From the cell containing the given text, extract its center point as (x, y) coordinate. 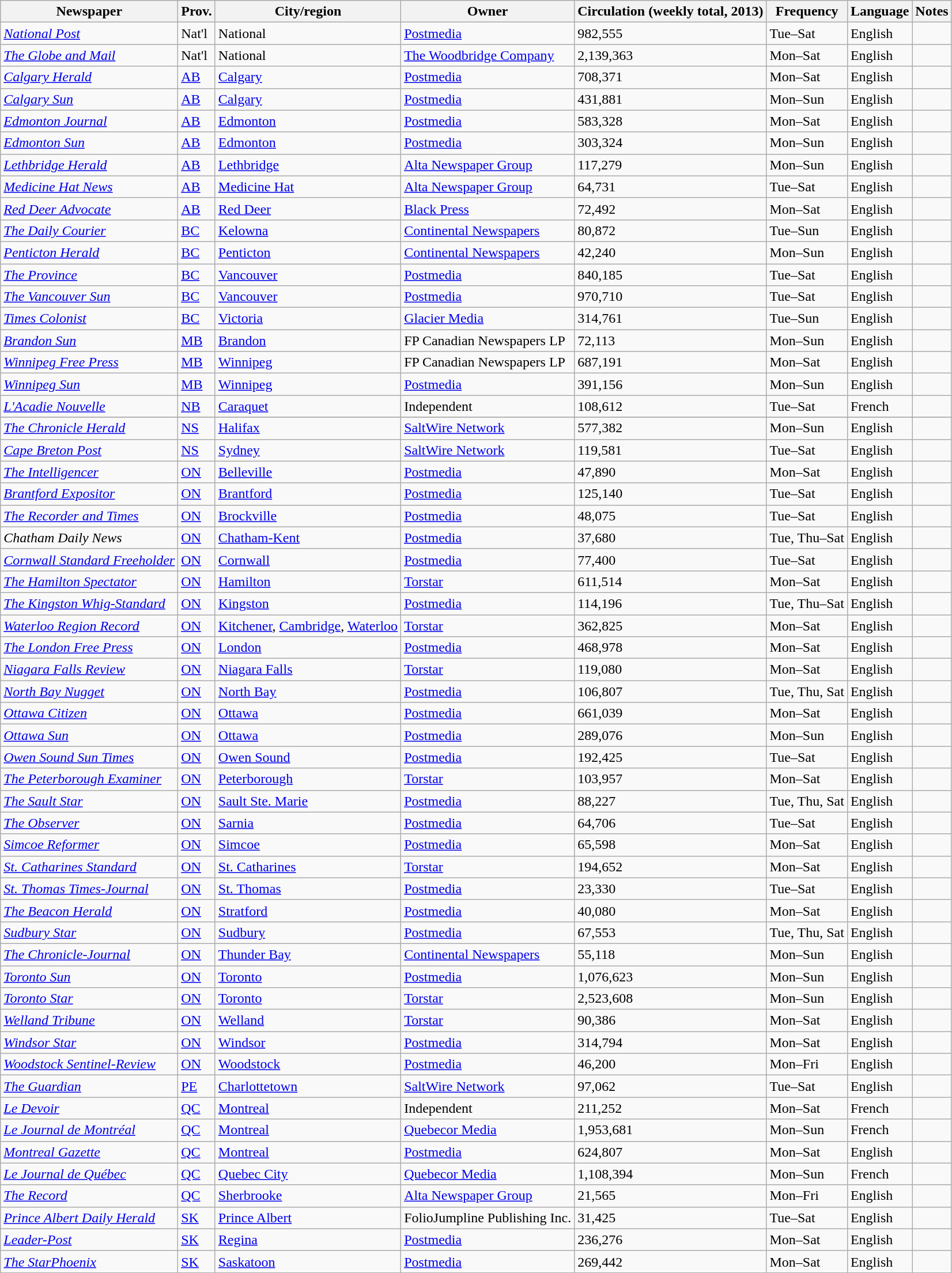
Penticton Herald (89, 252)
FolioJumpline Publishing Inc. (488, 1218)
St. Thomas Times-Journal (89, 889)
708,371 (671, 77)
Le Journal de Québec (89, 1174)
St. Thomas (308, 889)
London (308, 648)
St. Catharines Standard (89, 867)
The Peterborough Examiner (89, 779)
The Record (89, 1196)
108,612 (671, 406)
NB (197, 406)
970,710 (671, 297)
Brandon Sun (89, 341)
Welland Tribune (89, 1021)
687,191 (671, 362)
Regina (308, 1240)
Sherbrooke (308, 1196)
194,652 (671, 867)
117,279 (671, 165)
Calgary Sun (89, 99)
The Province (89, 275)
Brantford Expositor (89, 494)
211,252 (671, 1108)
982,555 (671, 33)
Woodstock (308, 1064)
Newspaper (89, 12)
Notes (932, 12)
Owner (488, 12)
Brockville (308, 516)
Sydney (308, 450)
67,553 (671, 932)
Toronto Star (89, 999)
Halifax (308, 428)
577,382 (671, 428)
North Bay Nugget (89, 692)
119,080 (671, 670)
114,196 (671, 603)
Edmonton Sun (89, 143)
303,324 (671, 143)
Toronto Sun (89, 977)
Calgary Herald (89, 77)
269,442 (671, 1261)
Saskatoon (308, 1261)
362,825 (671, 625)
391,156 (671, 384)
Windsor (308, 1042)
Language (879, 12)
Lethbridge (308, 165)
Prov. (197, 12)
Times Colonist (89, 319)
64,706 (671, 823)
65,598 (671, 845)
23,330 (671, 889)
Simcoe (308, 845)
The Sault Star (89, 801)
L'Acadie Nouvelle (89, 406)
21,565 (671, 1196)
Owen Sound (308, 757)
City/region (308, 12)
Frequency (807, 12)
Circulation (weekly total, 2013) (671, 12)
Medicine Hat (308, 187)
Cornwall Standard Freeholder (89, 560)
583,328 (671, 121)
Quebec City (308, 1174)
80,872 (671, 231)
Edmonton Journal (89, 121)
55,118 (671, 954)
1,953,681 (671, 1130)
Victoria (308, 319)
Simcoe Reformer (89, 845)
Kingston (308, 603)
Sarnia (308, 823)
106,807 (671, 692)
Brantford (308, 494)
The Hamilton Spectator (89, 581)
The Vancouver Sun (89, 297)
National Post (89, 33)
72,492 (671, 209)
Peterborough (308, 779)
2,139,363 (671, 55)
The Chronicle-Journal (89, 954)
Penticton (308, 252)
64,731 (671, 187)
The Recorder and Times (89, 516)
611,514 (671, 581)
Hamilton (308, 581)
192,425 (671, 757)
Caraquet (308, 406)
The Intelligencer (89, 472)
Sudbury Star (89, 932)
The Observer (89, 823)
Winnipeg Free Press (89, 362)
Black Press (488, 209)
The Beacon Herald (89, 911)
840,185 (671, 275)
St. Catharines (308, 867)
90,386 (671, 1021)
Cornwall (308, 560)
48,075 (671, 516)
The London Free Press (89, 648)
Ottawa Citizen (89, 713)
The StarPhoenix (89, 1261)
1,076,623 (671, 977)
PE (197, 1086)
1,108,394 (671, 1174)
314,761 (671, 319)
289,076 (671, 735)
Stratford (308, 911)
Belleville (308, 472)
Prince Albert Daily Herald (89, 1218)
Sault Ste. Marie (308, 801)
46,200 (671, 1064)
Thunder Bay (308, 954)
77,400 (671, 560)
119,581 (671, 450)
661,039 (671, 713)
103,957 (671, 779)
Niagara Falls Review (89, 670)
624,807 (671, 1152)
Ottawa Sun (89, 735)
Medicine Hat News (89, 187)
Le Devoir (89, 1108)
40,080 (671, 911)
Brandon (308, 341)
236,276 (671, 1240)
314,794 (671, 1042)
Winnipeg Sun (89, 384)
Glacier Media (488, 319)
Red Deer Advocate (89, 209)
31,425 (671, 1218)
Chatham Daily News (89, 538)
72,113 (671, 341)
The Daily Courier (89, 231)
125,140 (671, 494)
Woodstock Sentinel-Review (89, 1064)
42,240 (671, 252)
37,680 (671, 538)
Prince Albert (308, 1218)
Kitchener, Cambridge, Waterloo (308, 625)
Cape Breton Post (89, 450)
468,978 (671, 648)
Welland (308, 1021)
Leader-Post (89, 1240)
97,062 (671, 1086)
Kelowna (308, 231)
431,881 (671, 99)
Red Deer (308, 209)
The Chronicle Herald (89, 428)
88,227 (671, 801)
Montreal Gazette (89, 1152)
Charlottetown (308, 1086)
Windsor Star (89, 1042)
Chatham-Kent (308, 538)
Waterloo Region Record (89, 625)
2,523,608 (671, 999)
The Globe and Mail (89, 55)
Owen Sound Sun Times (89, 757)
Sudbury (308, 932)
The Kingston Whig-Standard (89, 603)
North Bay (308, 692)
Lethbridge Herald (89, 165)
The Guardian (89, 1086)
Niagara Falls (308, 670)
47,890 (671, 472)
The Woodbridge Company (488, 55)
Le Journal de Montréal (89, 1130)
